Capture the cell that displays the provided text and extract its [X, Y] central coordinate. 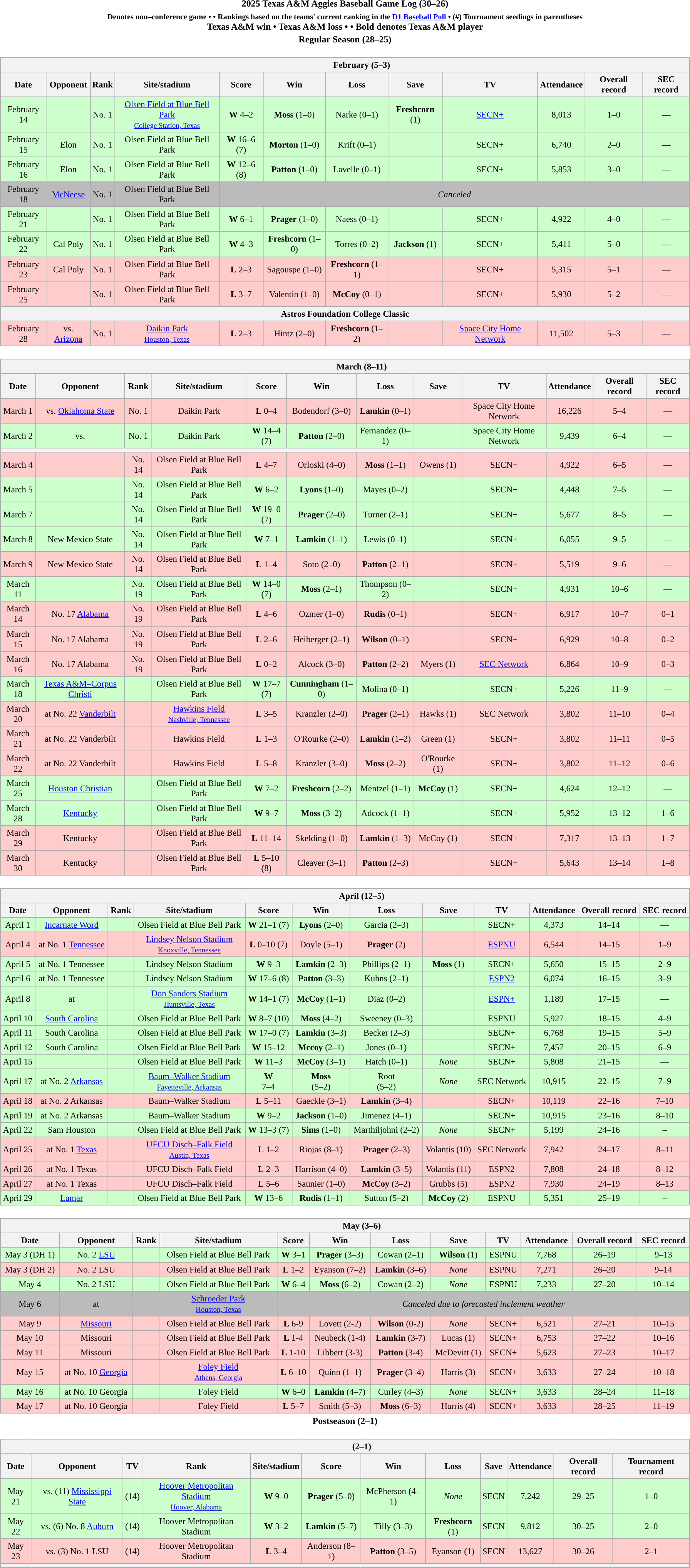
Moss (2–1) [321, 589]
19–15 [609, 1032]
vs. Oklahoma State [80, 411]
11–12 [620, 764]
April 27 [18, 1184]
vs. (11) Mississippi State [77, 1496]
9–5 [620, 539]
Foley FieldAthens, Georgia [219, 1372]
Prager (5–0) [331, 1496]
Freshcorn (1–2) [357, 334]
W 8–7 (10) [269, 1018]
Houston Christian [80, 788]
8–13 [665, 1184]
March 21 [18, 738]
5,351 [554, 1198]
April 8 [18, 999]
L 2–6 [266, 639]
16,226 [569, 411]
Rudis (0–1) [385, 614]
W 16–6 (7) [241, 145]
4,373 [554, 925]
Patton (2–2) [385, 664]
12–12 [620, 788]
5,952 [569, 813]
5,226 [569, 689]
March 8 [18, 539]
Moss (4–2) [321, 1018]
Prager (3–4) [400, 1372]
Mayes (0–2) [385, 489]
Moss (2–2) [385, 764]
5,930 [561, 294]
L 5–10 (8) [266, 863]
Incarnate Word [72, 925]
Smith (5–3) [340, 1406]
Jimenez (4–1) [386, 1115]
Sutton (5–2) [386, 1198]
29–25 [583, 1496]
April (12–5) [345, 896]
11–9 [620, 689]
March 5 [18, 489]
7,808 [554, 1169]
Soto (2–0) [321, 564]
March 15 [18, 639]
16–15 [609, 979]
Root(5–2) [386, 1081]
27–22 [605, 1338]
5,519 [569, 564]
Moss (6–2) [340, 1284]
Torres (0–2) [357, 244]
February 23 [23, 269]
Molina (0–1) [385, 689]
Lamkin (3–3) [321, 1032]
Lamkin (4–7) [340, 1392]
24–17 [609, 1150]
Hawks (1) [438, 713]
30–26 [583, 1551]
Phillips (2–1) [386, 964]
L 3–7 [241, 294]
10–8 [620, 639]
W 6–2 [266, 489]
Mentzel (1–1) [385, 788]
March 2 [18, 436]
L 1–3 [266, 738]
vs. [80, 436]
Freshcorn (1–1) [357, 269]
8–12 [665, 1169]
14–15 [609, 945]
24–16 [609, 1130]
1,189 [554, 999]
Thompson (0–2) [385, 589]
March 11 [18, 589]
McPherson (4–1) [394, 1496]
23–16 [609, 1115]
L 6–10 [293, 1372]
10,119 [554, 1101]
(2–1) [345, 1447]
February 18 [23, 194]
L 5–7 [293, 1406]
11–18 [663, 1392]
Texas A&M–Corpus Christi [80, 689]
0–1 [668, 614]
Sims (1–0) [321, 1130]
10–9 [620, 664]
6–5 [620, 465]
17–15 [609, 999]
Tournament record [651, 1466]
Garcia (2–3) [386, 925]
7–9 [665, 1081]
Libbert (3-3) [340, 1352]
Jones (0–1) [386, 1047]
6,740 [561, 145]
5,315 [561, 269]
McDevitt (1) [458, 1352]
4,624 [569, 788]
W 7–2 [266, 788]
6–9 [665, 1047]
10–17 [663, 1352]
W 13–3 (7) [269, 1130]
Curley (4–3) [400, 1392]
Lamkin (3-7) [400, 1338]
L 1-10 [293, 1352]
8–10 [665, 1115]
April 5 [18, 964]
Volantis (11) [449, 1169]
Prager (3–3) [340, 1255]
26–20 [605, 1269]
March 7 [18, 515]
April 17 [18, 1081]
4–0 [614, 220]
March (8–11) [345, 366]
Patton (2–3) [385, 863]
April 1 [18, 925]
Sam Houston [72, 1130]
Owens (1) [438, 465]
Patton (2–1) [385, 564]
24–18 [609, 1169]
Heiberger (2–1) [321, 639]
Volantis (10) [449, 1150]
Moss (6–3) [400, 1406]
5–9 [665, 1032]
W 6–4 [293, 1284]
Anderson (8–1) [331, 1551]
May 6 [30, 1304]
6–4 [620, 436]
W 9–2 [269, 1115]
April 22 [18, 1130]
6,055 [569, 539]
10–18 [663, 1372]
Lewis (0–1) [385, 539]
McCoy (3–2) [386, 1184]
0–4 [668, 713]
13–13 [620, 838]
20–15 [609, 1047]
McCoy (2) [449, 1198]
22–15 [609, 1081]
May 15 [30, 1372]
7,457 [554, 1047]
Harris (3) [458, 1372]
W 21–1 (7) [269, 925]
February 15 [23, 145]
27–21 [605, 1323]
Kranzler (3–0) [321, 764]
March 14 [18, 614]
February 28 [23, 334]
8–11 [665, 1150]
Saunier (1–0) [321, 1184]
Narke (0–1) [357, 114]
Cowan (2–1) [400, 1255]
Freshcorn (2–2) [321, 788]
Baum–Walker StadiumFayetteville, Arkansas [189, 1081]
Cowan (2–2) [400, 1284]
10–14 [663, 1284]
Cunningham (1–0) [321, 689]
9–14 [663, 1269]
10–15 [663, 1323]
Canceled [454, 194]
1–7 [668, 838]
Daikin ParkHouston, Texas [167, 334]
Moss (1–1) [385, 465]
W 7–1 [266, 539]
Lucas (1) [458, 1338]
4,448 [569, 489]
W7–4 [269, 1081]
Patton (3–3) [321, 979]
5–1 [614, 269]
April 26 [18, 1169]
2–1 [651, 1551]
6,917 [569, 614]
Lamkin (1–2) [385, 738]
ESPN+ [501, 999]
1–6 [668, 813]
L 0–10 (7) [269, 945]
McCoy (0–1) [357, 294]
March 16 [18, 664]
6,521 [546, 1323]
5,853 [561, 170]
11–19 [663, 1406]
28–25 [605, 1406]
Lyons (1–0) [321, 489]
March 22 [18, 764]
W 14–0 (7) [266, 589]
0–3 [668, 664]
W 3–1 [293, 1255]
Mccoy (2–1) [321, 1047]
5,650 [554, 964]
Tilly (3–3) [394, 1526]
Riojas (8–1) [321, 1150]
Grubbs (5) [449, 1184]
February 25 [23, 294]
April 11 [18, 1032]
Ozmer (1–0) [321, 614]
13–14 [620, 863]
L 5–6 [269, 1184]
McCoy (1–1) [321, 999]
18–15 [609, 1018]
May 22 [16, 1526]
March 30 [18, 863]
15–15 [609, 964]
L 11–14 [266, 838]
27–20 [605, 1284]
Patton (1–0) [294, 170]
Orloski (4–0) [321, 465]
Myers (1) [438, 664]
W 15–12 [269, 1047]
Patton (3–5) [394, 1551]
April 19 [18, 1115]
February 14 [23, 114]
0–2 [668, 639]
Lamkin (3–5) [386, 1169]
March 20 [18, 713]
Diaz (0–2) [386, 999]
1–8 [668, 863]
April 12 [18, 1047]
April 29 [18, 1198]
Lamkin (5–7) [331, 1526]
4–9 [665, 1018]
W 9–0 [276, 1496]
Naess (0–1) [357, 220]
Eyanson (1) [453, 1551]
March 18 [18, 689]
9,812 [530, 1526]
10–6 [620, 589]
W 13–6 [269, 1198]
Valentin (1–0) [294, 294]
UFCU Disch–Falk FieldAustin, Texas [189, 1150]
5–2 [614, 294]
McNeese [68, 194]
Prager (2–0) [321, 515]
April 15 [18, 1061]
L 0–2 [266, 664]
Hoover Metropolitan StadiumHoover, Alabama [196, 1496]
10–16 [663, 1338]
Becker (2–3) [386, 1032]
Canceled due to forecasted inclement weather [484, 1304]
6,864 [569, 664]
5,808 [554, 1061]
21–15 [609, 1061]
vs. (3) No. 1 LSU [77, 1551]
Astros Foundation College Classic [345, 314]
W 17–7 (7) [266, 689]
W 14–4 (7) [266, 436]
Moss (3–2) [321, 813]
Eyanson (7–2) [340, 1269]
7,271 [546, 1269]
May 3 (DH 2) [30, 1269]
Bodendorf (3–0) [321, 411]
Schroeder ParkHouston, Texas [219, 1304]
Fernandez (0–1) [385, 436]
Kranzler (2–0) [321, 713]
L 3–4 [276, 1551]
7,942 [554, 1150]
vs. (6) No. 8 Auburn [77, 1526]
7–5 [620, 489]
Krift (0–1) [357, 145]
2–9 [665, 964]
Hawkins FieldNashville, Tennessee [199, 713]
11–11 [620, 738]
May 21 [16, 1496]
7,233 [546, 1284]
May 10 [30, 1338]
11,502 [561, 334]
L 0–4 [266, 411]
Don Sanders StadiumHuntsville, Texas [189, 999]
5,623 [546, 1352]
May 23 [16, 1551]
W 4–2 [241, 114]
9–13 [663, 1255]
L 3–5 [266, 713]
L 5–11 [269, 1101]
Harris (4) [458, 1406]
Marthiljohni (2–2) [386, 1130]
W 6–0 [293, 1392]
L 4–6 [266, 614]
March 4 [18, 465]
25–19 [609, 1198]
8–5 [620, 515]
March 28 [18, 813]
Adcock (1–1) [385, 813]
Jackson (1) [415, 244]
Neubeck (1-4) [340, 1338]
Skelding (1–0) [321, 838]
5,411 [561, 244]
7,242 [530, 1496]
27–24 [605, 1372]
5–4 [620, 411]
5–3 [614, 334]
5,927 [554, 1018]
Lyons (2–0) [321, 925]
Lamkin (1–3) [385, 838]
Morton (1–0) [294, 145]
March 9 [18, 564]
3–9 [665, 979]
Doyle (5–1) [321, 945]
February (5–3) [345, 65]
1–9 [665, 945]
Patton (3-4) [400, 1352]
3–0 [614, 170]
Prager (2) [386, 945]
May 17 [30, 1406]
Prager (1–0) [294, 220]
Lamkin (3–6) [400, 1269]
27–23 [605, 1352]
March 25 [18, 788]
5,677 [569, 515]
May 16 [30, 1392]
6,753 [546, 1338]
9–6 [620, 564]
March 1 [18, 411]
Hintz (2–0) [294, 334]
7,930 [554, 1184]
9,439 [569, 436]
6,768 [554, 1032]
April 25 [18, 1150]
W 17–0 (7) [269, 1032]
Lavelle (0–1) [357, 170]
W 4–3 [241, 244]
W 19–0 (7) [266, 515]
Gaeckle (3–1) [321, 1101]
5,199 [554, 1130]
28–24 [605, 1392]
Hatch (0–1) [386, 1061]
May 11 [30, 1352]
L 6-9 [293, 1323]
30–25 [583, 1526]
0–5 [668, 738]
26–19 [605, 1255]
Moss (1–0) [294, 114]
Jackson (1–0) [321, 1115]
14–14 [609, 925]
Sweeney (0–3) [386, 1018]
O'Rourke (2–0) [321, 738]
W 12–6 (8) [241, 170]
L 1-4 [293, 1338]
Lamkin (3–4) [386, 1101]
May 9 [30, 1323]
5,643 [569, 863]
7–10 [665, 1101]
Olsen Field at Blue Bell ParkCollege Station, Texas [167, 114]
11–10 [620, 713]
W 11–3 [269, 1061]
W 6–1 [241, 220]
8,013 [561, 114]
24–19 [609, 1184]
Quinn (1–1) [340, 1372]
Lamkin (1–1) [321, 539]
Alcock (3–0) [321, 664]
Rudis (1–1) [321, 1198]
W 9–7 [266, 813]
April 18 [18, 1101]
5–0 [614, 244]
W 9–3 [269, 964]
22–16 [609, 1101]
April 6 [18, 979]
McCoy (3–1) [321, 1061]
L 4–7 [266, 465]
May (3–6) [345, 1226]
Lamar [72, 1198]
February 22 [23, 244]
4,931 [569, 589]
Prager (2–3) [386, 1150]
Kuhns (2–1) [386, 979]
Lovett (2-2) [340, 1323]
13–12 [620, 813]
Patton (2–0) [321, 436]
6,074 [554, 979]
March 29 [18, 838]
6,544 [554, 945]
April 10 [18, 1018]
Moss(5–2) [321, 1081]
Turner (2–1) [385, 515]
13,627 [530, 1551]
Prager (2–1) [385, 713]
Cleaver (3–1) [321, 863]
W 17–6 (8) [269, 979]
Harrison (4–0) [321, 1169]
6,929 [569, 639]
W 14–1 (7) [269, 999]
Moss (1) [449, 964]
O'Rourke (1) [438, 764]
Freshcorn (1–0) [294, 244]
February 16 [23, 170]
0–6 [668, 764]
7,768 [546, 1255]
Green (1) [438, 738]
Wilson (1) [458, 1255]
April 4 [18, 945]
Lindsey Nelson StadiumKnoxville, Tennessee [189, 945]
10–7 [620, 614]
May 3 (DH 1) [30, 1255]
Wilson (0–1) [385, 639]
vs. Arizona [68, 334]
May 4 [30, 1284]
Wilson (0-2) [400, 1323]
W 3–2 [276, 1526]
February 21 [23, 220]
7,317 [569, 838]
Lamkin (0–1) [385, 411]
Sagouspe (1–0) [294, 269]
Lamkin (2–3) [321, 964]
L 1–4 [266, 564]
L 5–8 [266, 764]
